Provide the [x, y] coordinate of the cell's center where the given text is located.  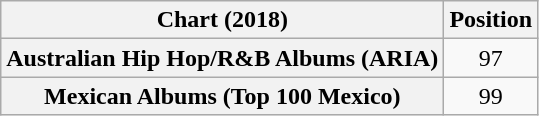
Position [491, 20]
97 [491, 58]
Mexican Albums (Top 100 Mexico) [222, 96]
99 [491, 96]
Australian Hip Hop/R&B Albums (ARIA) [222, 58]
Chart (2018) [222, 20]
